Detect which cell encompasses the target text, then output its [x, y] center coordinate. 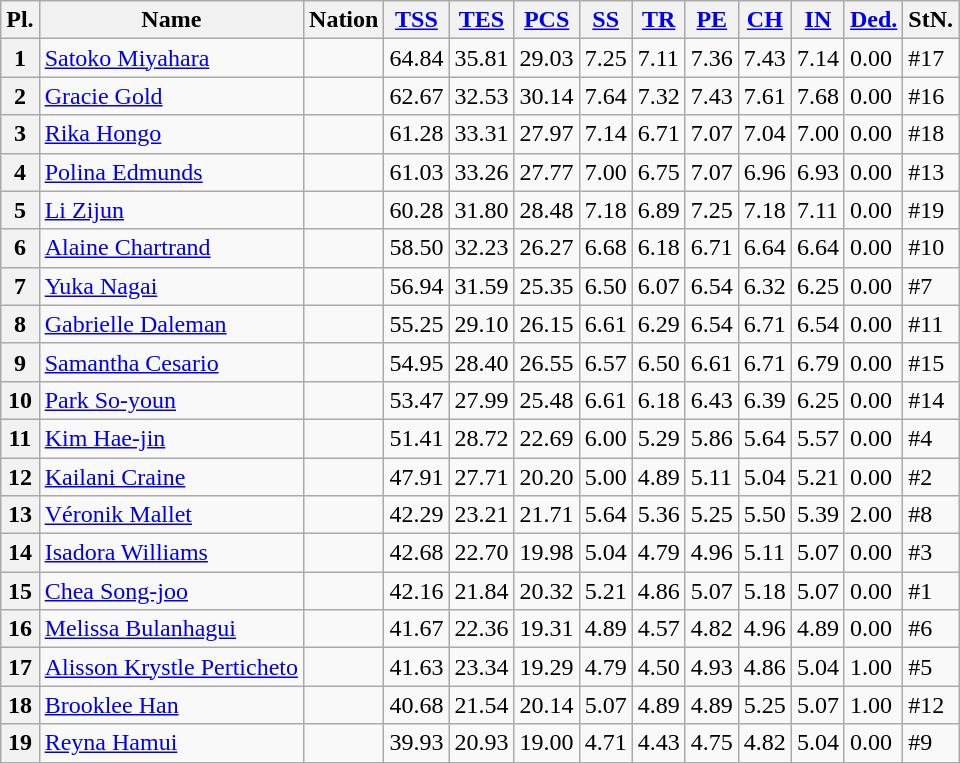
60.28 [416, 210]
Nation [344, 20]
20.14 [546, 705]
40.68 [416, 705]
28.48 [546, 210]
Ded. [873, 20]
#16 [931, 96]
39.93 [416, 743]
23.34 [482, 667]
26.15 [546, 324]
17 [20, 667]
25.48 [546, 400]
PE [712, 20]
33.31 [482, 134]
14 [20, 553]
25.35 [546, 286]
64.84 [416, 58]
10 [20, 400]
TSS [416, 20]
19.29 [546, 667]
#8 [931, 515]
19 [20, 743]
#2 [931, 477]
47.91 [416, 477]
13 [20, 515]
#11 [931, 324]
5.86 [712, 438]
22.36 [482, 629]
6.93 [818, 172]
#1 [931, 591]
Reyna Hamui [171, 743]
18 [20, 705]
#9 [931, 743]
#17 [931, 58]
4.43 [658, 743]
27.99 [482, 400]
6.75 [658, 172]
9 [20, 362]
#3 [931, 553]
5 [20, 210]
6 [20, 248]
#6 [931, 629]
42.68 [416, 553]
7 [20, 286]
29.03 [546, 58]
28.72 [482, 438]
Rika Hongo [171, 134]
41.67 [416, 629]
20.32 [546, 591]
6.79 [818, 362]
Gabrielle Daleman [171, 324]
6.68 [606, 248]
4.71 [606, 743]
7.32 [658, 96]
53.47 [416, 400]
Melissa Bulanhagui [171, 629]
8 [20, 324]
3 [20, 134]
21.71 [546, 515]
IN [818, 20]
32.23 [482, 248]
#13 [931, 172]
5.39 [818, 515]
27.77 [546, 172]
61.03 [416, 172]
Kim Hae-jin [171, 438]
28.40 [482, 362]
6.57 [606, 362]
19.98 [546, 553]
35.81 [482, 58]
5.36 [658, 515]
6.29 [658, 324]
StN. [931, 20]
6.89 [658, 210]
42.16 [416, 591]
7.04 [764, 134]
5.18 [764, 591]
4.50 [658, 667]
21.84 [482, 591]
26.27 [546, 248]
TES [482, 20]
#19 [931, 210]
#5 [931, 667]
5.57 [818, 438]
SS [606, 20]
6.00 [606, 438]
11 [20, 438]
4.93 [712, 667]
5.50 [764, 515]
31.80 [482, 210]
27.97 [546, 134]
#4 [931, 438]
2.00 [873, 515]
Chea Song-joo [171, 591]
27.71 [482, 477]
5.29 [658, 438]
26.55 [546, 362]
5.00 [606, 477]
20.20 [546, 477]
58.50 [416, 248]
Satoko Miyahara [171, 58]
41.63 [416, 667]
Polina Edmunds [171, 172]
#18 [931, 134]
4 [20, 172]
4.57 [658, 629]
30.14 [546, 96]
55.25 [416, 324]
15 [20, 591]
Brooklee Han [171, 705]
62.67 [416, 96]
Kailani Craine [171, 477]
PCS [546, 20]
22.70 [482, 553]
1 [20, 58]
23.21 [482, 515]
Samantha Cesario [171, 362]
54.95 [416, 362]
Yuka Nagai [171, 286]
56.94 [416, 286]
6.43 [712, 400]
#7 [931, 286]
#14 [931, 400]
Li Zijun [171, 210]
21.54 [482, 705]
Park So-youn [171, 400]
22.69 [546, 438]
7.68 [818, 96]
Isadora Williams [171, 553]
12 [20, 477]
51.41 [416, 438]
61.28 [416, 134]
19.31 [546, 629]
CH [764, 20]
Alaine Chartrand [171, 248]
7.64 [606, 96]
6.32 [764, 286]
33.26 [482, 172]
20.93 [482, 743]
29.10 [482, 324]
6.96 [764, 172]
31.59 [482, 286]
42.29 [416, 515]
#12 [931, 705]
Pl. [20, 20]
TR [658, 20]
#10 [931, 248]
Alisson Krystle Perticheto [171, 667]
Name [171, 20]
7.36 [712, 58]
6.39 [764, 400]
2 [20, 96]
4.75 [712, 743]
16 [20, 629]
#15 [931, 362]
Véronik Mallet [171, 515]
6.07 [658, 286]
19.00 [546, 743]
7.61 [764, 96]
Gracie Gold [171, 96]
32.53 [482, 96]
